From the cell containing the given text, extract its center point as [X, Y] coordinate. 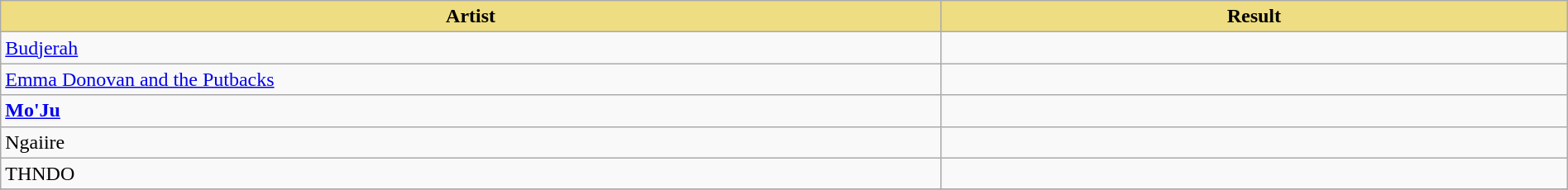
Artist [471, 17]
Budjerah [471, 48]
THNDO [471, 173]
Emma Donovan and the Putbacks [471, 79]
Result [1254, 17]
Ngaiire [471, 142]
Mo'Ju [471, 111]
